Determine the (X, Y) coordinate at the center of the cell enclosing the given text.  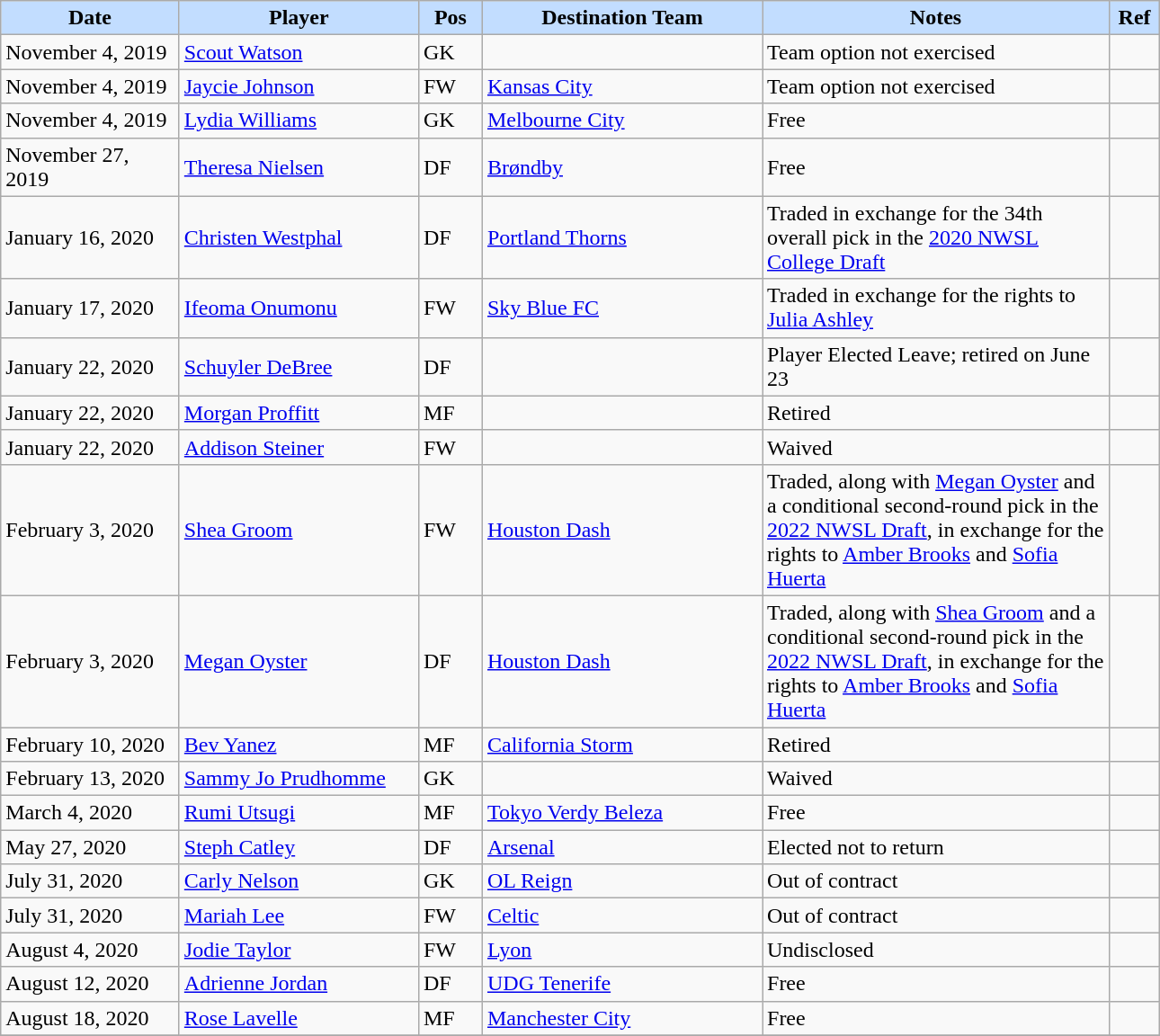
Traded in exchange for the rights to Julia Ashley (936, 308)
Player Elected Leave; retired on June 23 (936, 367)
Lydia Williams (299, 121)
Ref (1135, 18)
Jaycie Johnson (299, 86)
February 13, 2020 (90, 779)
Elected not to return (936, 847)
Destination Team (622, 18)
Date (90, 18)
Kansas City (622, 86)
August 12, 2020 (90, 984)
August 4, 2020 (90, 950)
Portland Thorns (622, 237)
Traded in exchange for the 34th overall pick in the 2020 NWSL College Draft (936, 237)
Theresa Nielsen (299, 167)
Megan Oyster (299, 661)
March 4, 2020 (90, 813)
November 27, 2019 (90, 167)
Carly Nelson (299, 881)
Celtic (622, 915)
Sammy Jo Prudhomme (299, 779)
Shea Groom (299, 530)
Notes (936, 18)
Ifeoma Onumonu (299, 308)
Sky Blue FC (622, 308)
California Storm (622, 744)
January 17, 2020 (90, 308)
Lyon (622, 950)
Scout Watson (299, 52)
May 27, 2020 (90, 847)
Morgan Proffitt (299, 413)
Traded, along with Shea Groom and a conditional second-round pick in the 2022 NWSL Draft, in exchange for the rights to Amber Brooks and Sofia Huerta (936, 661)
Steph Catley (299, 847)
Adrienne Jordan (299, 984)
Bev Yanez (299, 744)
August 18, 2020 (90, 1018)
Player (299, 18)
Rumi Utsugi (299, 813)
Melbourne City (622, 121)
Christen Westphal (299, 237)
Addison Steiner (299, 447)
Arsenal (622, 847)
Manchester City (622, 1018)
February 10, 2020 (90, 744)
Undisclosed (936, 950)
UDG Tenerife (622, 984)
Jodie Taylor (299, 950)
Mariah Lee (299, 915)
Tokyo Verdy Beleza (622, 813)
Schuyler DeBree (299, 367)
OL Reign (622, 881)
Rose Lavelle (299, 1018)
January 16, 2020 (90, 237)
Pos (450, 18)
Brøndby (622, 167)
